Extract the [X, Y] coordinate from the center of the cell holding the provided text.  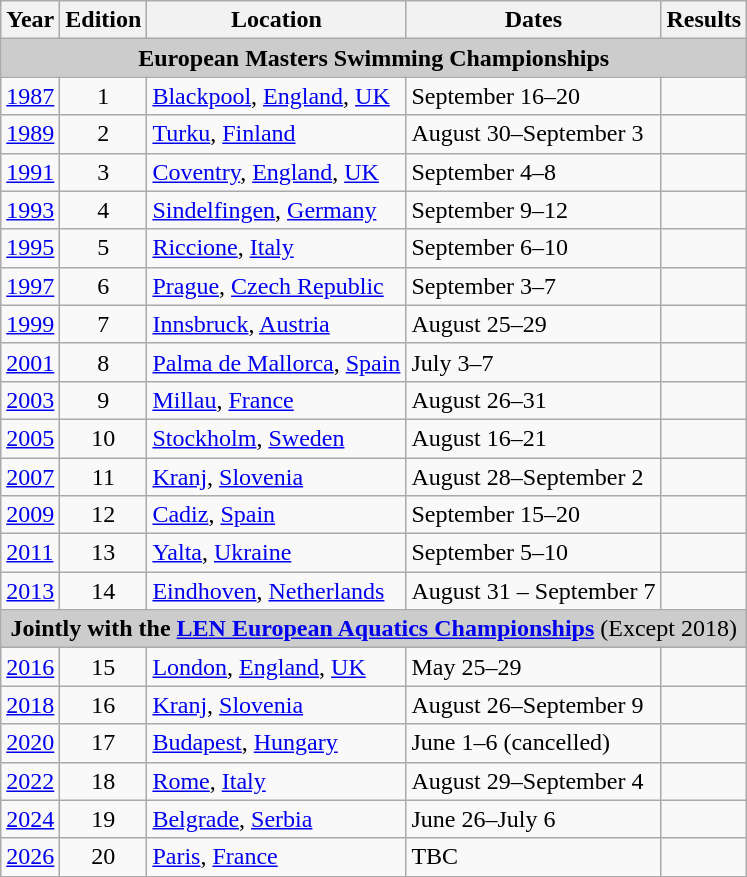
12 [104, 515]
August 29–September 4 [534, 781]
10 [104, 438]
2024 [30, 819]
Rome, Italy [276, 781]
Innsbruck, Austria [276, 324]
September 5–10 [534, 553]
16 [104, 705]
Millau, France [276, 400]
September 16–20 [534, 96]
2026 [30, 857]
13 [104, 553]
17 [104, 743]
5 [104, 248]
Coventry, England, UK [276, 172]
Belgrade, Serbia [276, 819]
Yalta, Ukraine [276, 553]
2011 [30, 553]
May 25–29 [534, 667]
July 3–7 [534, 362]
9 [104, 400]
15 [104, 667]
Riccione, Italy [276, 248]
Results [704, 20]
Budapest, Hungary [276, 743]
August 26–31 [534, 400]
1997 [30, 286]
Cadiz, Spain [276, 515]
20 [104, 857]
18 [104, 781]
14 [104, 591]
European Masters Swimming Championships [374, 58]
1987 [30, 96]
2020 [30, 743]
2005 [30, 438]
2016 [30, 667]
2003 [30, 400]
1 [104, 96]
2007 [30, 477]
Prague, Czech Republic [276, 286]
Edition [104, 20]
11 [104, 477]
1999 [30, 324]
2009 [30, 515]
September 6–10 [534, 248]
Stockholm, Sweden [276, 438]
September 9–12 [534, 210]
August 28–September 2 [534, 477]
2013 [30, 591]
Paris, France [276, 857]
Year [30, 20]
2001 [30, 362]
4 [104, 210]
June 1–6 (cancelled) [534, 743]
August 25–29 [534, 324]
Eindhoven, Netherlands [276, 591]
1989 [30, 134]
1993 [30, 210]
London, England, UK [276, 667]
2 [104, 134]
1991 [30, 172]
Blackpool, England, UK [276, 96]
Palma de Mallorca, Spain [276, 362]
September 3–7 [534, 286]
6 [104, 286]
September 15–20 [534, 515]
8 [104, 362]
June 26–July 6 [534, 819]
Dates [534, 20]
TBC [534, 857]
1995 [30, 248]
August 30–September 3 [534, 134]
Sindelfingen, Germany [276, 210]
September 4–8 [534, 172]
19 [104, 819]
2022 [30, 781]
Jointly with the LEN European Aquatics Championships (Except 2018) [374, 629]
August 26–September 9 [534, 705]
2018 [30, 705]
August 31 – September 7 [534, 591]
7 [104, 324]
August 16–21 [534, 438]
Location [276, 20]
3 [104, 172]
Turku, Finland [276, 134]
